Capture the cell that displays the provided text and extract its (x, y) central coordinate. 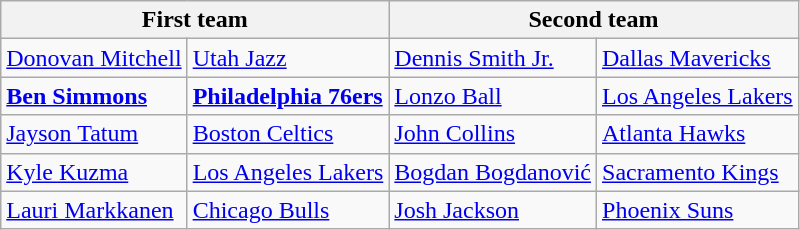
Josh Jackson (493, 210)
Philadelphia 76ers (288, 96)
Lauri Markkanen (94, 210)
Bogdan Bogdanović (493, 172)
Jayson Tatum (94, 134)
Chicago Bulls (288, 210)
Lonzo Ball (493, 96)
Kyle Kuzma (94, 172)
Boston Celtics (288, 134)
Phoenix Suns (698, 210)
Ben Simmons (94, 96)
Utah Jazz (288, 58)
Sacramento Kings (698, 172)
Atlanta Hawks (698, 134)
John Collins (493, 134)
Second team (594, 20)
Dallas Mavericks (698, 58)
Donovan Mitchell (94, 58)
First team (195, 20)
Dennis Smith Jr. (493, 58)
